Provide the (x, y) coordinate of the cell's center where the given text is located.  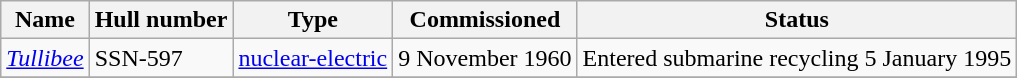
SSN-597 (161, 58)
Commissioned (485, 20)
nuclear-electric (313, 58)
Type (313, 20)
9 November 1960 (485, 58)
Hull number (161, 20)
Status (797, 20)
Entered submarine recycling 5 January 1995 (797, 58)
Name (45, 20)
Tullibee (45, 58)
